Find where the given text appears and provide that cell's center as [X, Y] coordinate. 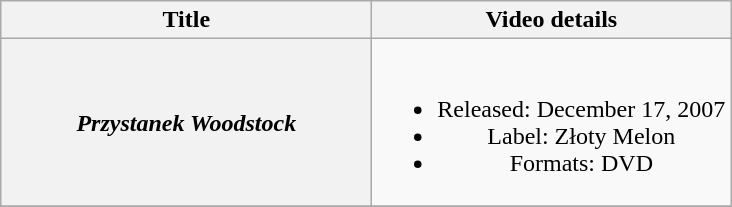
Przystanek Woodstock [186, 122]
Title [186, 20]
Video details [552, 20]
Released: December 17, 2007Label: Złoty MelonFormats: DVD [552, 122]
